Detect which cell encompasses the target text, then output its [x, y] center coordinate. 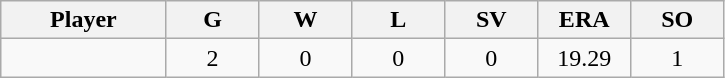
SO [678, 20]
ERA [584, 20]
W [306, 20]
L [398, 20]
2 [212, 58]
1 [678, 58]
Player [84, 20]
19.29 [584, 58]
SV [492, 20]
G [212, 20]
